Scan for the cell matching the given text and deliver its (x, y) coordinate at center. 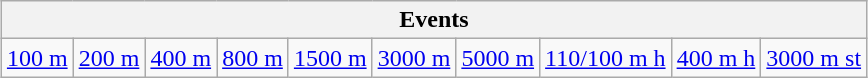
400 m h (716, 58)
110/100 m h (606, 58)
3000 m st (814, 58)
400 m (181, 58)
800 m (253, 58)
Events (434, 20)
200 m (109, 58)
1500 m (330, 58)
3000 m (414, 58)
5000 m (498, 58)
100 m (37, 58)
